Pinpoint the cell where the given text exists, returning its [X, Y] midpoint coordinate. 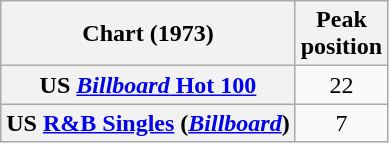
7 [341, 123]
22 [341, 85]
Peakposition [341, 34]
US R&B Singles (Billboard) [148, 123]
Chart (1973) [148, 34]
US Billboard Hot 100 [148, 85]
